Determine the [X, Y] coordinate at the center of the cell enclosing the given text.  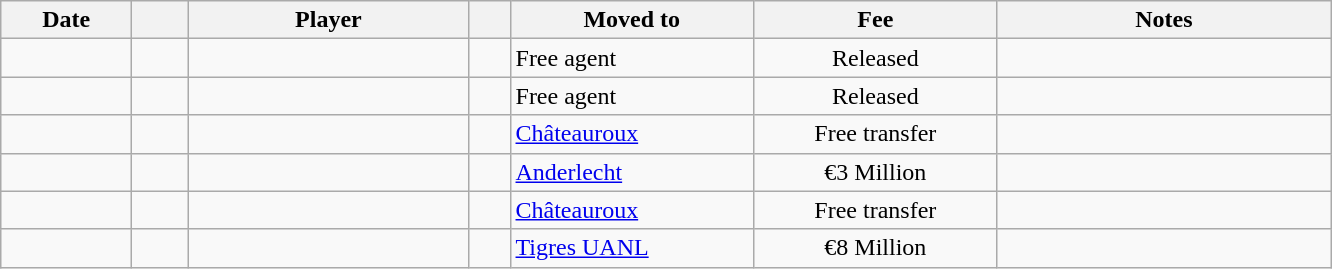
Tigres UANL [632, 248]
€8 Million [876, 248]
Anderlecht [632, 172]
€3 Million [876, 172]
Moved to [632, 20]
Date [66, 20]
Fee [876, 20]
Player [328, 20]
Notes [1164, 20]
